Output the (x, y) coordinate of the center of the cell containing the given text.  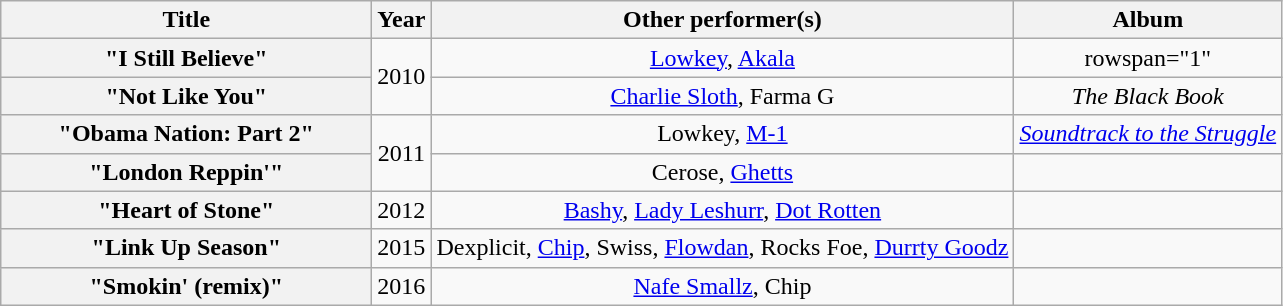
"Heart of Stone" (186, 210)
"Obama Nation: Part 2" (186, 134)
Other performer(s) (722, 20)
2015 (402, 248)
Bashy, Lady Leshurr, Dot Rotten (722, 210)
Charlie Sloth, Farma G (722, 96)
"I Still Believe" (186, 58)
Dexplicit, Chip, Swiss, Flowdan, Rocks Foe, Durrty Goodz (722, 248)
Lowkey, M-1 (722, 134)
Lowkey, Akala (722, 58)
Year (402, 20)
Title (186, 20)
"Link Up Season" (186, 248)
2010 (402, 77)
Nafe Smallz, Chip (722, 286)
Soundtrack to the Struggle (1148, 134)
Album (1148, 20)
2012 (402, 210)
rowspan="1" (1148, 58)
2011 (402, 153)
Cerose, Ghetts (722, 172)
The Black Book (1148, 96)
"London Reppin'" (186, 172)
"Not Like You" (186, 96)
"Smokin' (remix)" (186, 286)
2016 (402, 286)
